Extract the (X, Y) coordinate from the center of the cell holding the provided text.  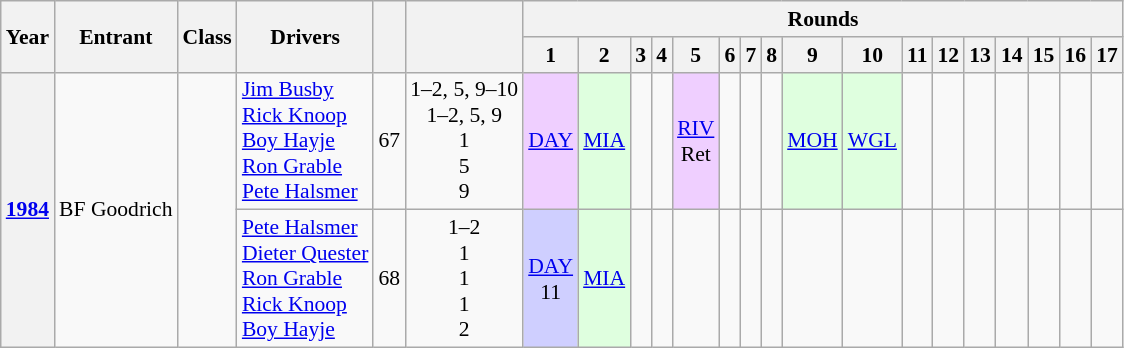
BF Goodrich (116, 210)
Jim Busby Rick Knoop Boy Hayje Ron Grable Pete Halsmer (306, 141)
2 (604, 55)
1–2 1 1 1 2 (464, 279)
15 (1044, 55)
17 (1107, 55)
1 (550, 55)
DAY 11 (550, 279)
5 (696, 55)
RIV Ret (696, 141)
7 (750, 55)
MOH (812, 141)
12 (949, 55)
16 (1075, 55)
3 (640, 55)
10 (872, 55)
8 (772, 55)
DAY (550, 141)
Entrant (116, 36)
67 (389, 141)
1–2, 5, 9–10 1–2, 5, 9 1 5 9 (464, 141)
Rounds (823, 19)
14 (1012, 55)
Class (208, 36)
9 (812, 55)
1984 (28, 210)
11 (918, 55)
68 (389, 279)
WGL (872, 141)
4 (662, 55)
Year (28, 36)
6 (730, 55)
Pete Halsmer Dieter Quester Ron Grable Rick Knoop Boy Hayje (306, 279)
Drivers (306, 36)
13 (980, 55)
